From the cell containing the given text, extract its center point as [X, Y] coordinate. 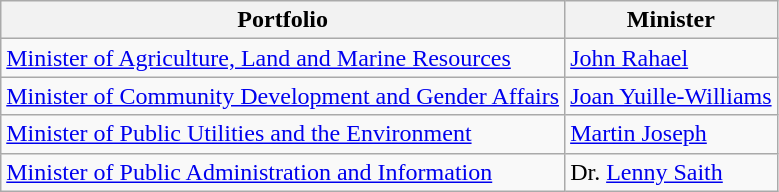
John Rahael [672, 58]
Joan Yuille-Williams [672, 96]
Minister of Public Utilities and the Environment [283, 134]
Dr. Lenny Saith [672, 172]
Minister [672, 20]
Minister of Public Administration and Information [283, 172]
Minister of Agriculture, Land and Marine Resources [283, 58]
Portfolio [283, 20]
Martin Joseph [672, 134]
Minister of Community Development and Gender Affairs [283, 96]
